Provide the (X, Y) coordinate of the cell's center where the given text is located.  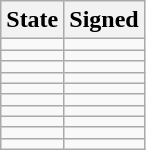
State (32, 20)
Signed (104, 20)
